Return the (x, y) coordinate for the center point of the cell that contains the specified text.  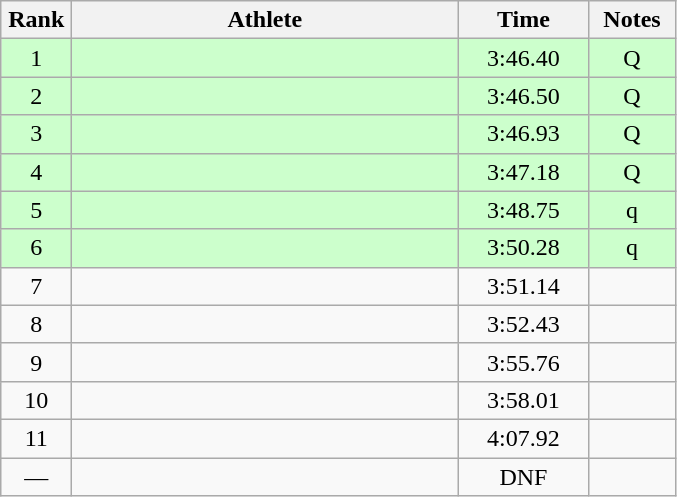
11 (36, 438)
3 (36, 134)
Time (524, 20)
3:46.50 (524, 96)
10 (36, 400)
6 (36, 248)
3:46.40 (524, 58)
DNF (524, 477)
4 (36, 172)
3:51.14 (524, 286)
Rank (36, 20)
9 (36, 362)
2 (36, 96)
4:07.92 (524, 438)
3:50.28 (524, 248)
5 (36, 210)
3:52.43 (524, 324)
1 (36, 58)
3:58.01 (524, 400)
3:55.76 (524, 362)
3:48.75 (524, 210)
8 (36, 324)
Athlete (265, 20)
Notes (632, 20)
— (36, 477)
3:46.93 (524, 134)
3:47.18 (524, 172)
7 (36, 286)
